Capture the cell that displays the provided text and extract its [x, y] central coordinate. 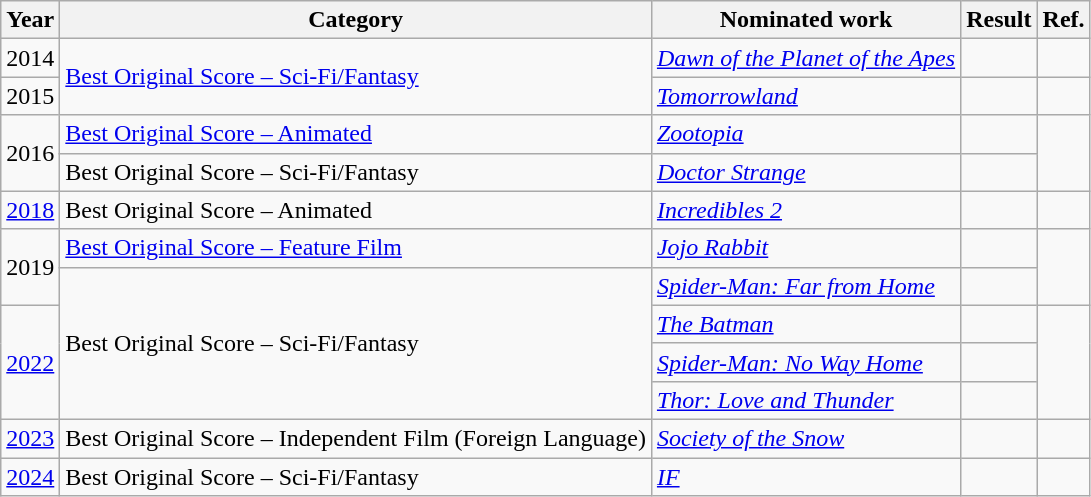
Incredibles 2 [806, 210]
Year [30, 20]
Category [356, 20]
Society of the Snow [806, 438]
2016 [30, 153]
2022 [30, 362]
Thor: Love and Thunder [806, 400]
Spider-Man: No Way Home [806, 362]
2018 [30, 210]
2024 [30, 477]
IF [806, 477]
Nominated work [806, 20]
Doctor Strange [806, 172]
Best Original Score – Feature Film [356, 248]
Best Original Score – Independent Film (Foreign Language) [356, 438]
Result [999, 20]
Dawn of the Planet of the Apes [806, 58]
Ref. [1064, 20]
2019 [30, 267]
The Batman [806, 324]
2023 [30, 438]
Tomorrowland [806, 96]
Spider-Man: Far from Home [806, 286]
2014 [30, 58]
Zootopia [806, 134]
2015 [30, 96]
Jojo Rabbit [806, 248]
